Detect which cell encompasses the target text, then output its (X, Y) center coordinate. 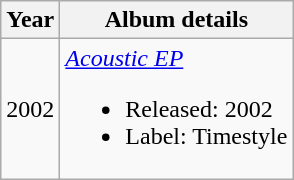
Album details (176, 20)
Year (30, 20)
2002 (30, 109)
Acoustic EPReleased: 2002Label: Timestyle (176, 109)
